Capture the cell that displays the provided text and extract its [x, y] central coordinate. 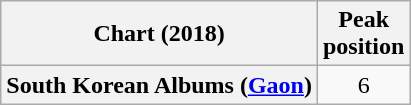
6 [363, 85]
Chart (2018) [160, 34]
South Korean Albums (Gaon) [160, 85]
Peak position [363, 34]
